Search for the cell housing the specified text and yield its [x, y] center coordinate. 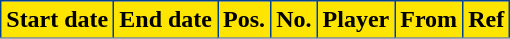
End date [166, 20]
No. [294, 20]
Start date [58, 20]
From [429, 20]
Pos. [244, 20]
Ref [486, 20]
Player [356, 20]
